Scan for the cell matching the given text and deliver its (X, Y) coordinate at center. 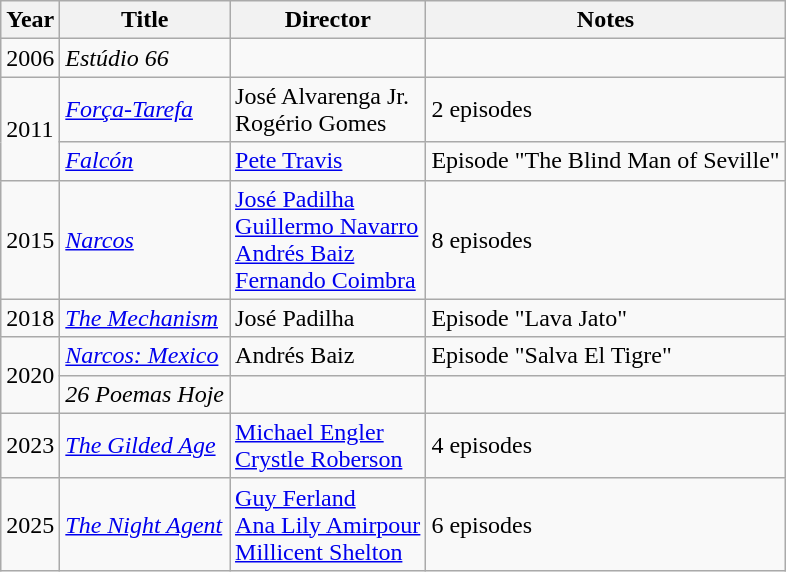
2011 (30, 128)
Estúdio 66 (145, 58)
Narcos (145, 240)
Title (145, 20)
Falcón (145, 161)
The Night Agent (145, 524)
Andrés Baiz (328, 356)
Episode "Lava Jato" (606, 318)
2006 (30, 58)
Episode "Salva El Tigre" (606, 356)
2 episodes (606, 110)
6 episodes (606, 524)
Michael EnglerCrystle Roberson (328, 446)
4 episodes (606, 446)
Narcos: Mexico (145, 356)
Director (328, 20)
8 episodes (606, 240)
Guy FerlandAna Lily AmirpourMillicent Shelton (328, 524)
2015 (30, 240)
Pete Travis (328, 161)
2018 (30, 318)
José Padilha (328, 318)
The Gilded Age (145, 446)
Year (30, 20)
2025 (30, 524)
2023 (30, 446)
Episode "The Blind Man of Seville" (606, 161)
26 Poemas Hoje (145, 394)
Notes (606, 20)
Força-Tarefa (145, 110)
José PadilhaGuillermo NavarroAndrés BaizFernando Coimbra (328, 240)
José Alvarenga Jr.Rogério Gomes (328, 110)
The Mechanism (145, 318)
2020 (30, 375)
